Pinpoint the cell where the given text exists, returning its [X, Y] midpoint coordinate. 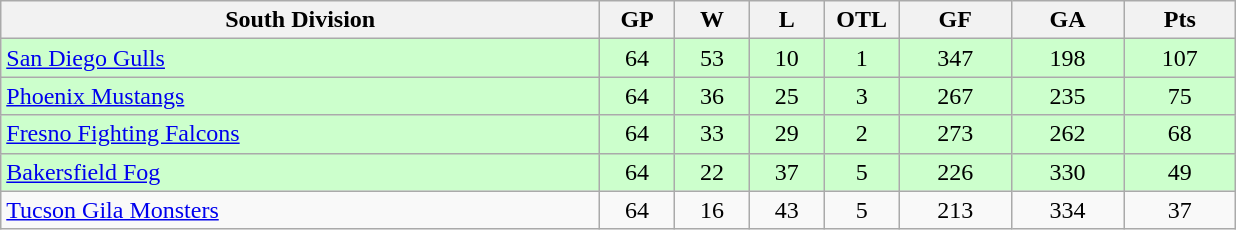
25 [786, 96]
226 [955, 172]
GP [638, 20]
GF [955, 20]
347 [955, 58]
22 [712, 172]
2 [862, 134]
Tucson Gila Monsters [300, 210]
GA [1067, 20]
16 [712, 210]
267 [955, 96]
334 [1067, 210]
68 [1180, 134]
29 [786, 134]
Fresno Fighting Falcons [300, 134]
43 [786, 210]
10 [786, 58]
Pts [1180, 20]
330 [1067, 172]
Bakersfield Fog [300, 172]
3 [862, 96]
273 [955, 134]
1 [862, 58]
262 [1067, 134]
107 [1180, 58]
South Division [300, 20]
33 [712, 134]
198 [1067, 58]
OTL [862, 20]
49 [1180, 172]
235 [1067, 96]
53 [712, 58]
75 [1180, 96]
36 [712, 96]
213 [955, 210]
San Diego Gulls [300, 58]
L [786, 20]
W [712, 20]
Phoenix Mustangs [300, 96]
